Detect which cell encompasses the target text, then output its (x, y) center coordinate. 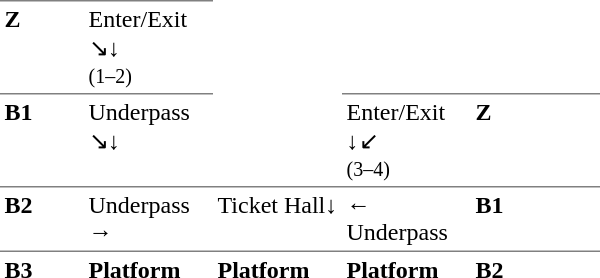
Underpass → (148, 218)
Enter/Exit ↘↓(1–2) (148, 46)
B2 (42, 218)
Enter/Exit ↓↙(3–4) (406, 140)
← Underpass (406, 218)
Ticket Hall↓ (278, 218)
Underpass ↘↓ (148, 140)
